Find where the given text appears and provide that cell's center as [x, y] coordinate. 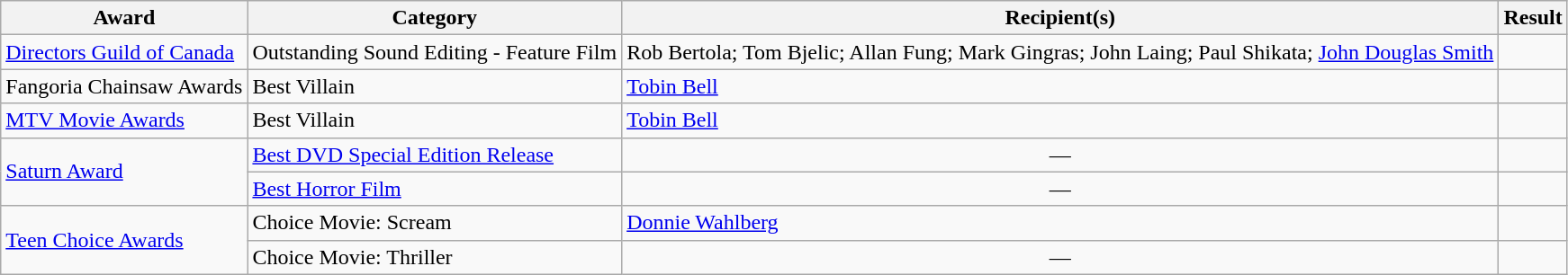
Teen Choice Awards [124, 240]
Category [435, 18]
Recipient(s) [1060, 18]
Outstanding Sound Editing - Feature Film [435, 52]
MTV Movie Awards [124, 120]
Award [124, 18]
Choice Movie: Thriller [435, 257]
Rob Bertola; Tom Bjelic; Allan Fung; Mark Gingras; John Laing; Paul Shikata; John Douglas Smith [1060, 52]
Best DVD Special Edition Release [435, 155]
Directors Guild of Canada [124, 52]
Donnie Wahlberg [1060, 223]
Fangoria Chainsaw Awards [124, 86]
Saturn Award [124, 172]
Choice Movie: Scream [435, 223]
Result [1533, 18]
Best Horror Film [435, 189]
